Provide the [X, Y] coordinate of the cell's center where the given text is located.  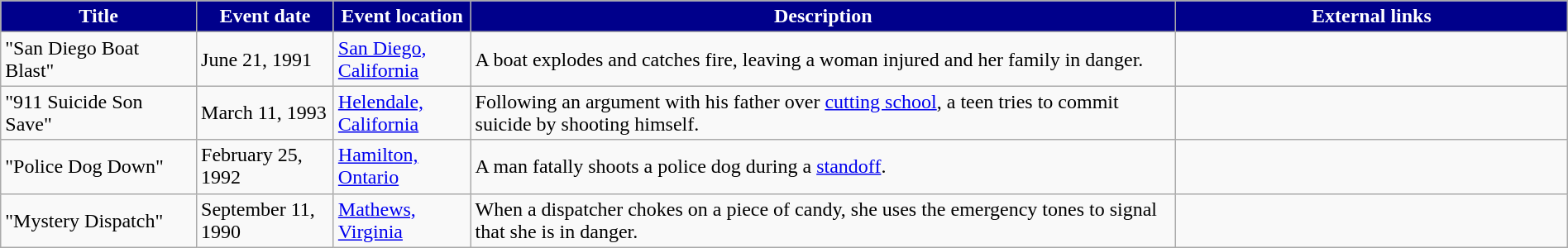
Following an argument with his father over cutting school, a teen tries to commit suicide by shooting himself. [824, 112]
February 25, 1992 [265, 167]
Hamilton, Ontario [402, 167]
"Police Dog Down" [99, 167]
Title [99, 17]
San Diego, California [402, 60]
Event date [265, 17]
September 11, 1990 [265, 220]
"Mystery Dispatch" [99, 220]
"San Diego Boat Blast" [99, 60]
"911 Suicide Son Save" [99, 112]
June 21, 1991 [265, 60]
Description [824, 17]
External links [1372, 17]
Helendale, California [402, 112]
When a dispatcher chokes on a piece of candy, she uses the emergency tones to signal that she is in danger. [824, 220]
Mathews, Virginia [402, 220]
A boat explodes and catches fire, leaving a woman injured and her family in danger. [824, 60]
A man fatally shoots a police dog during a standoff. [824, 167]
March 11, 1993 [265, 112]
Event location [402, 17]
